Search for the cell housing the specified text and yield its (X, Y) center coordinate. 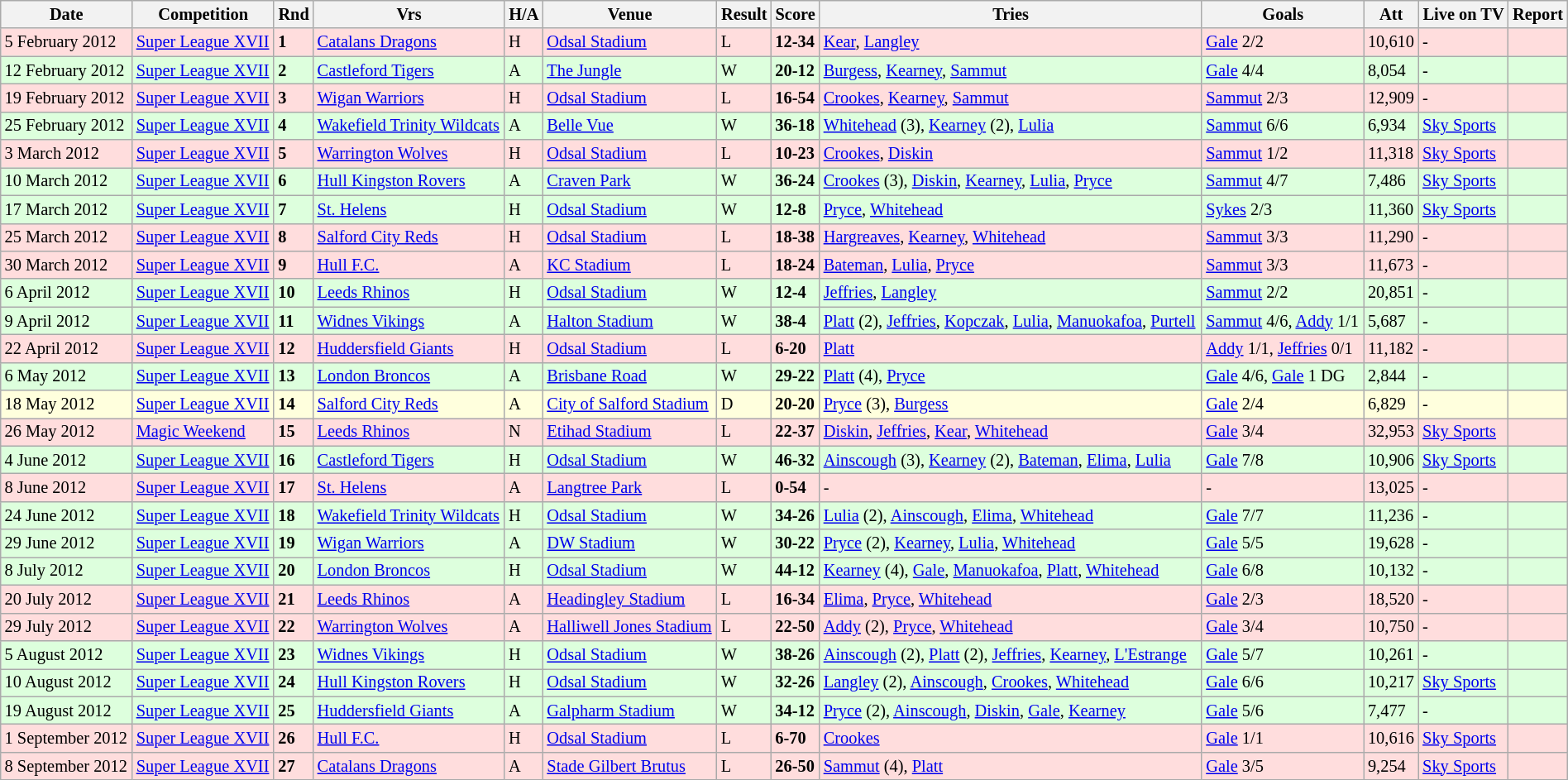
12-4 (795, 293)
34-12 (795, 711)
8 September 2012 (66, 766)
14 (293, 404)
32-26 (795, 682)
24 June 2012 (66, 515)
13,025 (1391, 487)
13 (293, 376)
18-38 (795, 237)
Burgess, Kearney, Sammut (1011, 70)
Sammut 2/2 (1283, 293)
19 (293, 543)
Bateman, Lulia, Pryce (1011, 265)
Sammut 1/2 (1283, 154)
26 (293, 738)
6-20 (795, 348)
Lulia (2), Ainscough, Elima, Whitehead (1011, 515)
Pryce (2), Kearney, Lulia, Whitehead (1011, 543)
10,132 (1391, 571)
19,628 (1391, 543)
22 (293, 627)
11,318 (1391, 154)
City of Salford Stadium (629, 404)
Gale 7/8 (1283, 460)
10 March 2012 (66, 181)
8 (293, 237)
Jeffries, Langley (1011, 293)
20,851 (1391, 293)
N (523, 432)
23 (293, 654)
Magic Weekend (203, 432)
18 (293, 515)
H/A (523, 14)
19 August 2012 (66, 711)
22-50 (795, 627)
11 (293, 321)
34-26 (795, 515)
D (744, 404)
38-26 (795, 654)
16-54 (795, 98)
11,182 (1391, 348)
Gale 2/2 (1283, 42)
6,829 (1391, 404)
3 (293, 98)
Halton Stadium (629, 321)
30 March 2012 (66, 265)
7 (293, 209)
11,673 (1391, 265)
9,254 (1391, 766)
1 (293, 42)
12 February 2012 (66, 70)
5 August 2012 (66, 654)
11,236 (1391, 515)
Sammut 6/6 (1283, 126)
16 (293, 460)
22-37 (795, 432)
6 April 2012 (66, 293)
Ainscough (2), Platt (2), Jeffries, Kearney, L'Estrange (1011, 654)
25 February 2012 (66, 126)
Vrs (409, 14)
10 (293, 293)
Diskin, Jeffries, Kear, Whitehead (1011, 432)
Score (795, 14)
36-24 (795, 181)
Pryce (2), Ainscough, Diskin, Gale, Kearney (1011, 711)
Kear, Langley (1011, 42)
Craven Park (629, 181)
32,953 (1391, 432)
29 July 2012 (66, 627)
11,360 (1391, 209)
5 February 2012 (66, 42)
Competition (203, 14)
Pryce, Whitehead (1011, 209)
Langley (2), Ainscough, Crookes, Whitehead (1011, 682)
Whitehead (3), Kearney (2), Lulia (1011, 126)
12-34 (795, 42)
Sammut 4/6, Addy 1/1 (1283, 321)
15 (293, 432)
Gale 4/6, Gale 1 DG (1283, 376)
7,486 (1391, 181)
Gale 5/6 (1283, 711)
11,290 (1391, 237)
18 May 2012 (66, 404)
4 June 2012 (66, 460)
Sammut 4/7 (1283, 181)
8 June 2012 (66, 487)
Gale 2/4 (1283, 404)
10,261 (1391, 654)
2,844 (1391, 376)
Pryce (3), Burgess (1011, 404)
4 (293, 126)
17 (293, 487)
Tries (1011, 14)
Hargreaves, Kearney, Whitehead (1011, 237)
Crookes (1011, 738)
Gale 6/6 (1283, 682)
0-54 (795, 487)
29 June 2012 (66, 543)
Crookes, Diskin (1011, 154)
Gale 2/3 (1283, 599)
26-50 (795, 766)
Etihad Stadium (629, 432)
10 August 2012 (66, 682)
12,909 (1391, 98)
Sammut (4), Platt (1011, 766)
36-18 (795, 126)
24 (293, 682)
Date (66, 14)
17 March 2012 (66, 209)
5,687 (1391, 321)
Att (1391, 14)
8 July 2012 (66, 571)
18-24 (795, 265)
18,520 (1391, 599)
Rnd (293, 14)
Gale 4/4 (1283, 70)
20-12 (795, 70)
Gale 1/1 (1283, 738)
Galpharm Stadium (629, 711)
25 (293, 711)
25 March 2012 (66, 237)
10,750 (1391, 627)
10,616 (1391, 738)
Venue (629, 14)
Platt (4), Pryce (1011, 376)
Kearney (4), Gale, Manuokafoa, Platt, Whitehead (1011, 571)
6 (293, 181)
20-20 (795, 404)
DW Stadium (629, 543)
Report (1538, 14)
Platt (1011, 348)
Halliwell Jones Stadium (629, 627)
Goals (1283, 14)
Crookes, Kearney, Sammut (1011, 98)
Addy 1/1, Jeffries 0/1 (1283, 348)
19 February 2012 (66, 98)
Addy (2), Pryce, Whitehead (1011, 627)
22 April 2012 (66, 348)
26 May 2012 (66, 432)
KC Stadium (629, 265)
Gale 5/7 (1283, 654)
30-22 (795, 543)
Stade Gilbert Brutus (629, 766)
9 April 2012 (66, 321)
8,054 (1391, 70)
6 May 2012 (66, 376)
Headingley Stadium (629, 599)
Gale 7/7 (1283, 515)
Belle Vue (629, 126)
Gale 5/5 (1283, 543)
1 September 2012 (66, 738)
9 (293, 265)
2 (293, 70)
10,906 (1391, 460)
Brisbane Road (629, 376)
Result (744, 14)
12-8 (795, 209)
Gale 3/5 (1283, 766)
Sammut 2/3 (1283, 98)
3 March 2012 (66, 154)
Ainscough (3), Kearney (2), Bateman, Elima, Lulia (1011, 460)
6,934 (1391, 126)
7,477 (1391, 711)
Elima, Pryce, Whitehead (1011, 599)
10-23 (795, 154)
46-32 (795, 460)
Crookes (3), Diskin, Kearney, Lulia, Pryce (1011, 181)
16-34 (795, 599)
21 (293, 599)
The Jungle (629, 70)
10,217 (1391, 682)
29-22 (795, 376)
27 (293, 766)
Live on TV (1464, 14)
Langtree Park (629, 487)
38-4 (795, 321)
Gale 6/8 (1283, 571)
6-70 (795, 738)
Sykes 2/3 (1283, 209)
12 (293, 348)
20 July 2012 (66, 599)
10,610 (1391, 42)
Platt (2), Jeffries, Kopczak, Lulia, Manuokafoa, Purtell (1011, 321)
5 (293, 154)
20 (293, 571)
44-12 (795, 571)
